Find where the given text appears and provide that cell's center as [X, Y] coordinate. 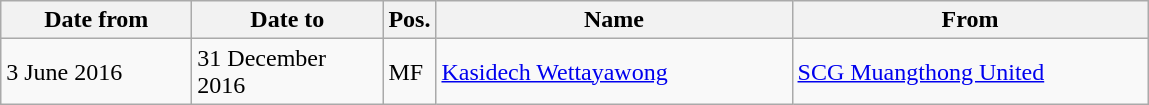
3 June 2016 [96, 72]
Date from [96, 20]
From [970, 20]
Name [614, 20]
Kasidech Wettayawong [614, 72]
SCG Muangthong United [970, 72]
Date to [288, 20]
31 December 2016 [288, 72]
Pos. [410, 20]
MF [410, 72]
